From the cell containing the given text, extract its center point as [X, Y] coordinate. 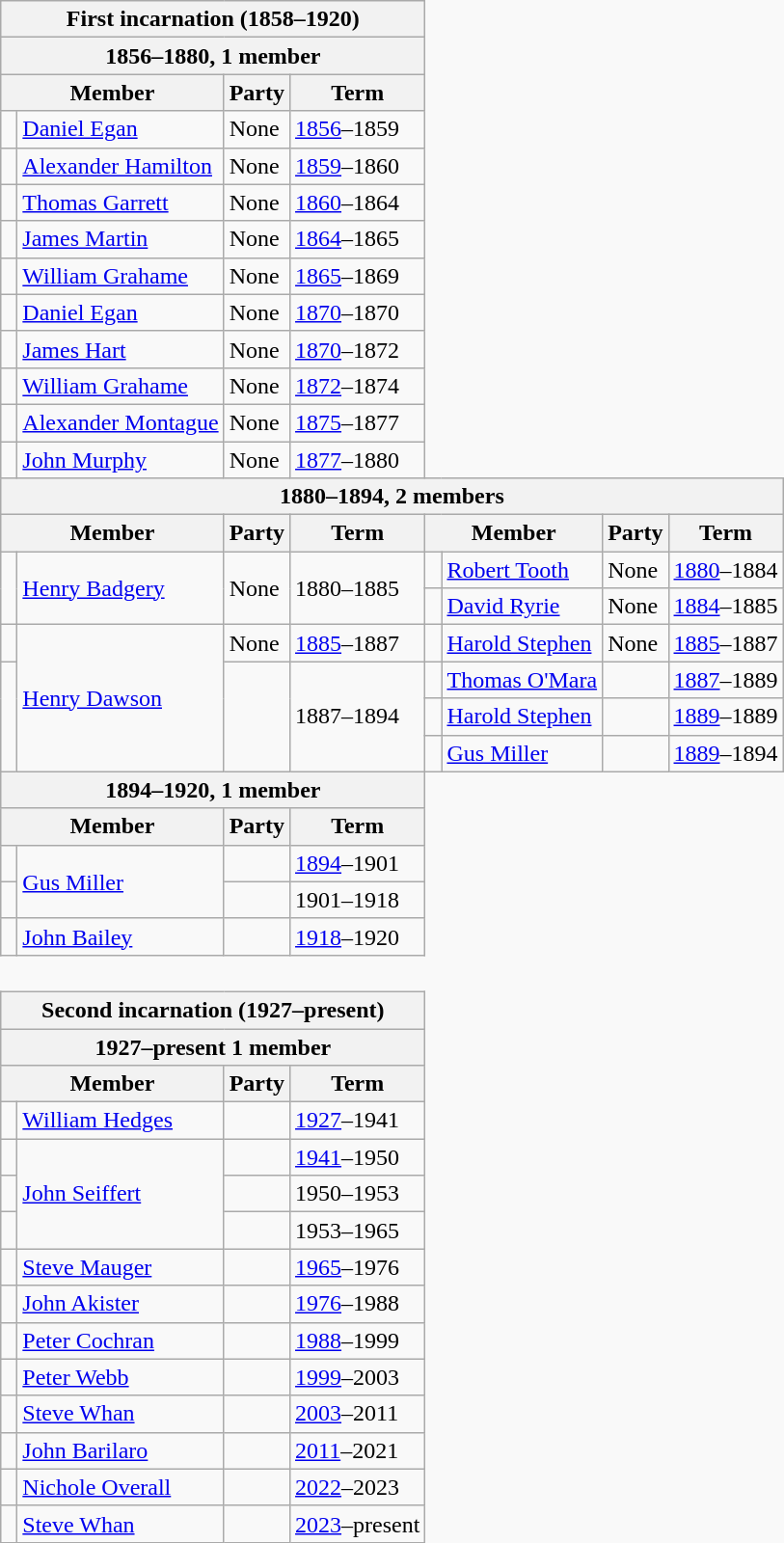
1856–1859 [358, 129]
1877–1880 [358, 460]
David Ryrie [523, 607]
1927–present 1 member [213, 1046]
First incarnation (1858–1920) [213, 19]
Peter Cochran [121, 1340]
Henry Dawson [121, 698]
1880–1885 [358, 588]
Thomas Garrett [121, 203]
1988–1999 [358, 1340]
Alexander Hamilton [121, 166]
1887–1894 [358, 717]
1884–1885 [725, 607]
1859–1860 [358, 166]
Henry Badgery [121, 588]
2023–present [358, 1524]
1875–1877 [358, 422]
1880–1884 [725, 570]
Peter Webb [121, 1377]
Second incarnation (1927–present) [213, 1010]
1872–1874 [358, 386]
1918–1920 [358, 936]
Nichole Overall [121, 1487]
Steve Mauger [121, 1267]
1927–1941 [358, 1121]
1953–1965 [358, 1231]
1889–1889 [725, 717]
2011–2021 [358, 1450]
James Hart [121, 349]
John Bailey [121, 936]
1887–1889 [725, 680]
1999–2003 [358, 1377]
John Murphy [121, 460]
1950–1953 [358, 1194]
1870–1872 [358, 349]
1976–1988 [358, 1304]
1860–1864 [358, 203]
1870–1870 [358, 312]
John Seiffert [121, 1194]
1901–1918 [358, 900]
James Martin [121, 239]
1894–1901 [358, 863]
2003–2011 [358, 1414]
1941–1950 [358, 1157]
Thomas O'Mara [523, 680]
William Hedges [121, 1121]
John Barilaro [121, 1450]
1880–1894, 2 members [392, 497]
1889–1894 [725, 753]
1965–1976 [358, 1267]
1864–1865 [358, 239]
John Akister [121, 1304]
2022–2023 [358, 1487]
Robert Tooth [523, 570]
Alexander Montague [121, 422]
1856–1880, 1 member [213, 56]
1894–1920, 1 member [213, 790]
1865–1869 [358, 276]
